Extract the (X, Y) coordinate from the center of the cell holding the provided text.  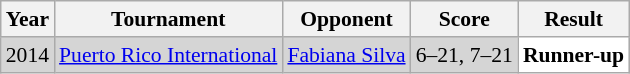
Fabiana Silva (346, 55)
Tournament (168, 19)
Opponent (346, 19)
Year (28, 19)
Puerto Rico International (168, 55)
Runner-up (574, 55)
Score (464, 19)
2014 (28, 55)
6–21, 7–21 (464, 55)
Result (574, 19)
